Search for the cell housing the specified text and yield its (x, y) center coordinate. 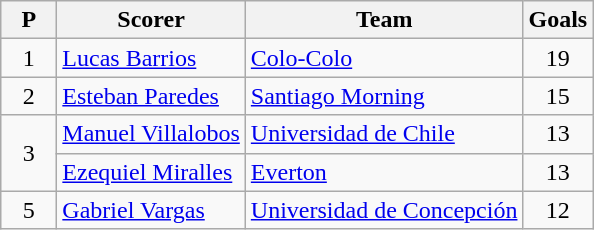
Goals (558, 20)
1 (29, 58)
Universidad de Chile (384, 134)
19 (558, 58)
Everton (384, 172)
5 (29, 210)
Ezequiel Miralles (152, 172)
12 (558, 210)
2 (29, 96)
P (29, 20)
Esteban Paredes (152, 96)
Colo-Colo (384, 58)
Scorer (152, 20)
3 (29, 153)
Universidad de Concepción (384, 210)
15 (558, 96)
Gabriel Vargas (152, 210)
Lucas Barrios (152, 58)
Santiago Morning (384, 96)
Team (384, 20)
Manuel Villalobos (152, 134)
